From the cell containing the given text, extract its center point as (x, y) coordinate. 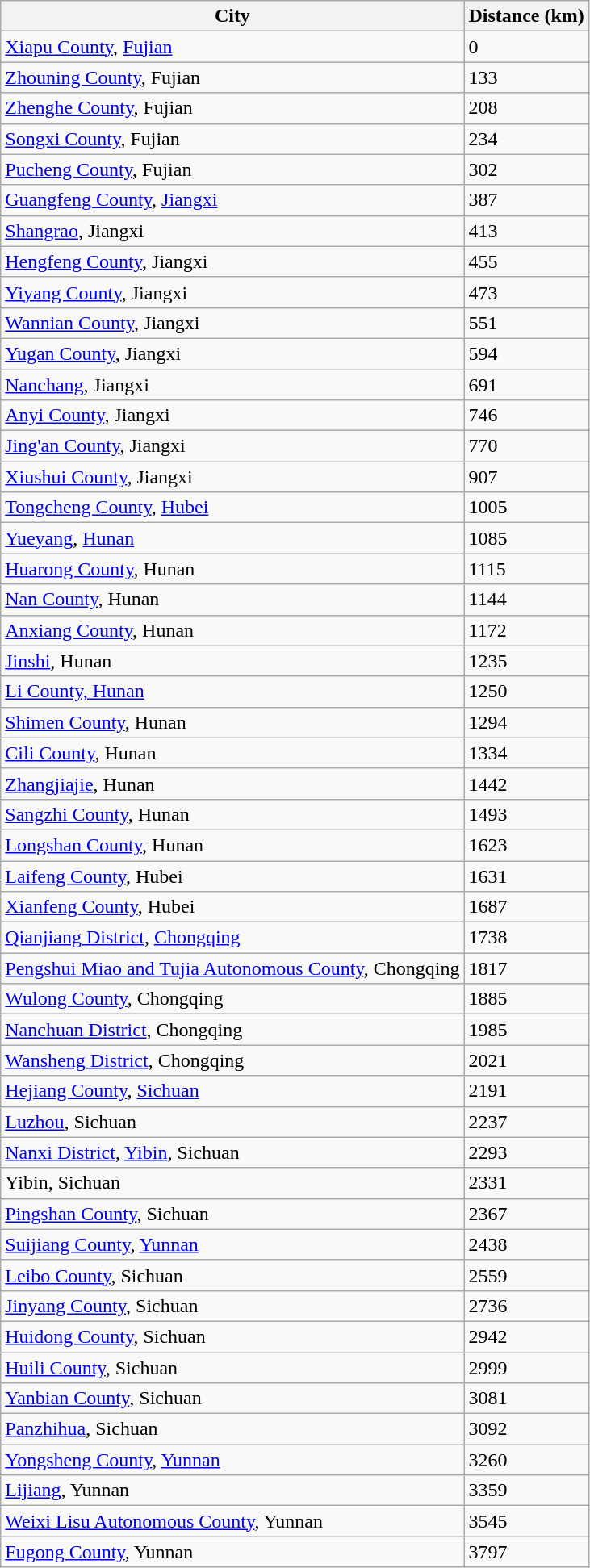
Distance (km) (526, 16)
Luzhou, Sichuan (232, 1122)
Fugong County, Yunnan (232, 1552)
Songxi County, Fujian (232, 139)
Weixi Lisu Autonomous County, Yunnan (232, 1521)
Pucheng County, Fujian (232, 169)
1085 (526, 538)
Lijiang, Yunnan (232, 1491)
302 (526, 169)
Nanchuan District, Chongqing (232, 1030)
691 (526, 385)
2191 (526, 1091)
Shimen County, Hunan (232, 722)
473 (526, 292)
Xiushui County, Jiangxi (232, 477)
Li County, Hunan (232, 692)
1738 (526, 938)
Anyi County, Jiangxi (232, 416)
746 (526, 416)
2331 (526, 1183)
Xiapu County, Fujian (232, 47)
Cili County, Hunan (232, 753)
Qianjiang District, Chongqing (232, 938)
Guangfeng County, Jiangxi (232, 200)
133 (526, 77)
Wannian County, Jiangxi (232, 323)
2559 (526, 1275)
1885 (526, 999)
3081 (526, 1399)
Laifeng County, Hubei (232, 876)
Yanbian County, Sichuan (232, 1399)
Panzhihua, Sichuan (232, 1429)
Pengshui Miao and Tujia Autonomous County, Chongqing (232, 968)
3260 (526, 1460)
2237 (526, 1122)
Huidong County, Sichuan (232, 1336)
1623 (526, 845)
1294 (526, 722)
Nanchang, Jiangxi (232, 385)
Tongcheng County, Hubei (232, 508)
Zhouning County, Fujian (232, 77)
City (232, 16)
1115 (526, 569)
Huarong County, Hunan (232, 569)
1442 (526, 784)
1144 (526, 600)
Xianfeng County, Hubei (232, 907)
Leibo County, Sichuan (232, 1275)
Yongsheng County, Yunnan (232, 1460)
2942 (526, 1336)
Yueyang, Hunan (232, 538)
Suijiang County, Yunnan (232, 1244)
1005 (526, 508)
1250 (526, 692)
2736 (526, 1306)
Sangzhi County, Hunan (232, 814)
455 (526, 261)
3797 (526, 1552)
234 (526, 139)
Zhenghe County, Fujian (232, 108)
Hejiang County, Sichuan (232, 1091)
413 (526, 231)
1235 (526, 661)
Zhangjiajie, Hunan (232, 784)
208 (526, 108)
Shangrao, Jiangxi (232, 231)
3092 (526, 1429)
770 (526, 446)
Longshan County, Hunan (232, 845)
594 (526, 353)
Huili County, Sichuan (232, 1368)
907 (526, 477)
1172 (526, 630)
Wulong County, Chongqing (232, 999)
1985 (526, 1030)
Jing'an County, Jiangxi (232, 446)
1687 (526, 907)
1334 (526, 753)
Yiyang County, Jiangxi (232, 292)
3545 (526, 1521)
387 (526, 200)
2293 (526, 1152)
551 (526, 323)
Nan County, Hunan (232, 600)
2999 (526, 1368)
2021 (526, 1060)
Hengfeng County, Jiangxi (232, 261)
Yibin, Sichuan (232, 1183)
Jinshi, Hunan (232, 661)
Jinyang County, Sichuan (232, 1306)
0 (526, 47)
1493 (526, 814)
Wansheng District, Chongqing (232, 1060)
Nanxi District, Yibin, Sichuan (232, 1152)
1631 (526, 876)
Anxiang County, Hunan (232, 630)
Yugan County, Jiangxi (232, 353)
1817 (526, 968)
Pingshan County, Sichuan (232, 1214)
2367 (526, 1214)
2438 (526, 1244)
3359 (526, 1491)
